Capture the cell that displays the provided text and extract its (X, Y) central coordinate. 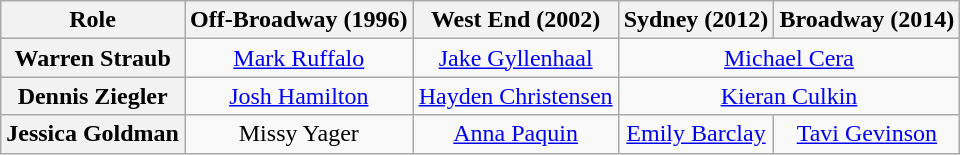
Michael Cera (789, 58)
Off-Broadway (1996) (298, 20)
Hayden Christensen (516, 96)
West End (2002) (516, 20)
Broadway (2014) (867, 20)
Warren Straub (93, 58)
Jake Gyllenhaal (516, 58)
Anna Paquin (516, 134)
Mark Ruffalo (298, 58)
Emily Barclay (696, 134)
Kieran Culkin (789, 96)
Role (93, 20)
Jessica Goldman (93, 134)
Dennis Ziegler (93, 96)
Missy Yager (298, 134)
Tavi Gevinson (867, 134)
Sydney (2012) (696, 20)
Josh Hamilton (298, 96)
